Identify which cell holds the provided text, then report its [x, y] central coordinate. 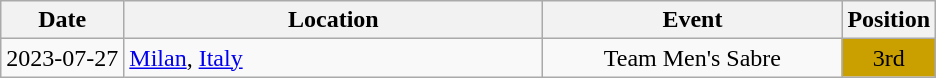
Position [889, 20]
3rd [889, 58]
Date [62, 20]
Milan, Italy [334, 58]
Event [692, 20]
2023-07-27 [62, 58]
Team Men's Sabre [692, 58]
Location [334, 20]
